Locate the cell with the specified text and output its [X, Y] center coordinate. 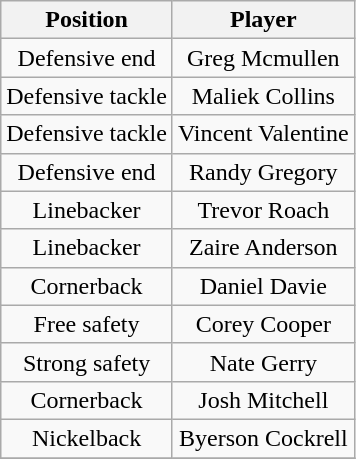
Player [263, 20]
Randy Gregory [263, 172]
Byerson Cockrell [263, 438]
Vincent Valentine [263, 134]
Greg Mcmullen [263, 58]
Position [87, 20]
Maliek Collins [263, 96]
Strong safety [87, 362]
Josh Mitchell [263, 400]
Free safety [87, 324]
Nickelback [87, 438]
Daniel Davie [263, 286]
Trevor Roach [263, 210]
Nate Gerry [263, 362]
Corey Cooper [263, 324]
Zaire Anderson [263, 248]
